Output the (x, y) coordinate of the center of the cell containing the given text.  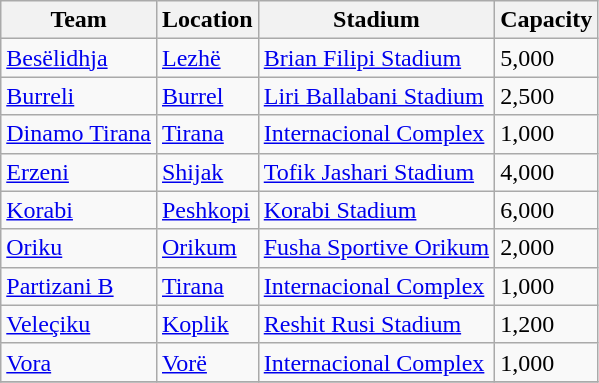
Erzeni (79, 172)
Shijak (207, 172)
2,500 (546, 96)
Korabi (79, 210)
Besëlidhja (79, 58)
Tofik Jashari Stadium (376, 172)
Team (79, 20)
Korabi Stadium (376, 210)
Brian Filipi Stadium (376, 58)
Fusha Sportive Orikum (376, 248)
Peshkopi (207, 210)
Reshit Rusi Stadium (376, 324)
Lezhë (207, 58)
Vora (79, 362)
Veleçiku (79, 324)
5,000 (546, 58)
Liri Ballabani Stadium (376, 96)
Orikum (207, 248)
4,000 (546, 172)
Capacity (546, 20)
2,000 (546, 248)
1,200 (546, 324)
6,000 (546, 210)
Burrel (207, 96)
Oriku (79, 248)
Location (207, 20)
Koplik (207, 324)
Partizani B (79, 286)
Stadium (376, 20)
Burreli (79, 96)
Vorë (207, 362)
Dinamo Tirana (79, 134)
